Search for the cell housing the specified text and yield its [x, y] center coordinate. 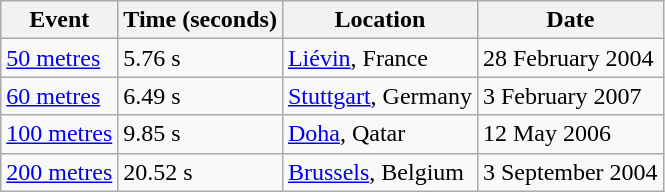
20.52 s [200, 172]
28 February 2004 [570, 58]
Liévin, France [380, 58]
50 metres [60, 58]
3 February 2007 [570, 96]
Brussels, Belgium [380, 172]
Time (seconds) [200, 20]
6.49 s [200, 96]
60 metres [60, 96]
Date [570, 20]
200 metres [60, 172]
12 May 2006 [570, 134]
5.76 s [200, 58]
Location [380, 20]
100 metres [60, 134]
Stuttgart, Germany [380, 96]
9.85 s [200, 134]
Doha, Qatar [380, 134]
Event [60, 20]
3 September 2004 [570, 172]
